Find where the given text appears and provide that cell's center as [x, y] coordinate. 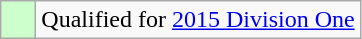
Qualified for 2015 Division One [198, 20]
